Identify which cell holds the provided text, then report its [X, Y] central coordinate. 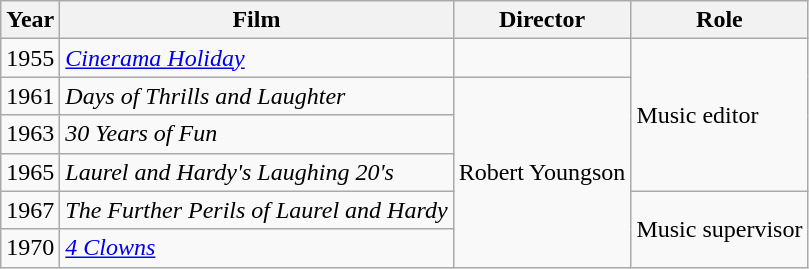
1963 [30, 134]
1965 [30, 172]
Days of Thrills and Laughter [256, 96]
Year [30, 20]
1955 [30, 58]
Music editor [720, 115]
Music supervisor [720, 229]
4 Clowns [256, 248]
Director [542, 20]
Role [720, 20]
30 Years of Fun [256, 134]
1970 [30, 248]
Robert Youngson [542, 172]
1967 [30, 210]
The Further Perils of Laurel and Hardy [256, 210]
Film [256, 20]
1961 [30, 96]
Cinerama Holiday [256, 58]
Laurel and Hardy's Laughing 20's [256, 172]
